Return (X, Y) of the center of cell containing provided text 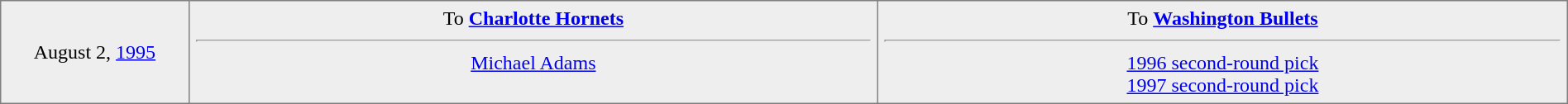
To Washington Bullets1996 second-round pick1997 second-round pick (1223, 52)
To Charlotte HornetsMichael Adams (533, 52)
August 2, 1995 (94, 52)
